Extract the (x, y) coordinate from the center of the cell holding the provided text.  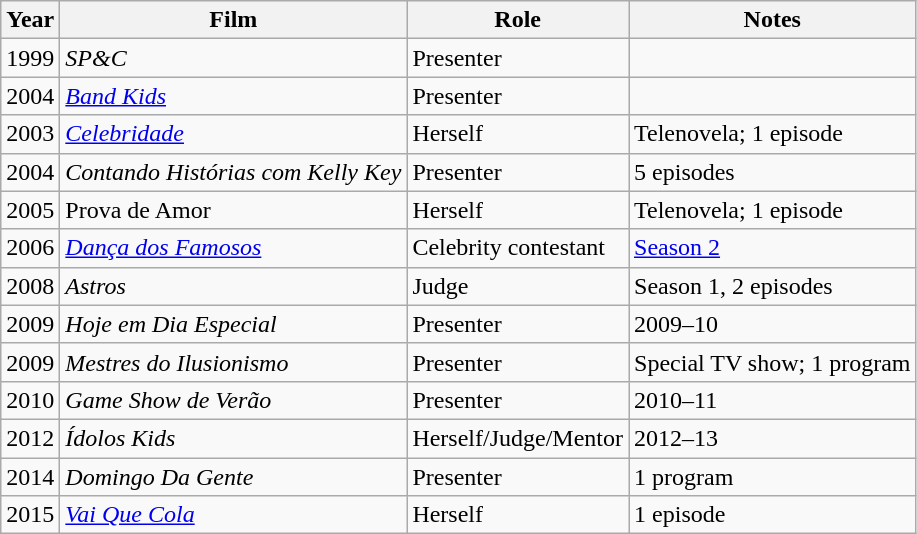
Hoje em Dia Especial (234, 324)
Celebridade (234, 134)
2010–11 (772, 400)
Game Show de Verão (234, 400)
2006 (30, 248)
2012 (30, 438)
2008 (30, 286)
1 episode (772, 515)
2003 (30, 134)
Vai Que Cola (234, 515)
Film (234, 20)
Season 2 (772, 248)
Celebrity contestant (518, 248)
2015 (30, 515)
2014 (30, 477)
Band Kids (234, 96)
Mestres do Ilusionismo (234, 362)
2005 (30, 210)
1999 (30, 58)
Contando Histórias com Kelly Key (234, 172)
Season 1, 2 episodes (772, 286)
Prova de Amor (234, 210)
Dança dos Famosos (234, 248)
1 program (772, 477)
Domingo Da Gente (234, 477)
Ídolos Kids (234, 438)
Special TV show; 1 program (772, 362)
Year (30, 20)
2009–10 (772, 324)
SP&C (234, 58)
Judge (518, 286)
2012–13 (772, 438)
Herself/Judge/Mentor (518, 438)
5 episodes (772, 172)
Notes (772, 20)
Astros (234, 286)
2010 (30, 400)
Role (518, 20)
